Extract the (x, y) coordinate from the center of the cell holding the provided text.  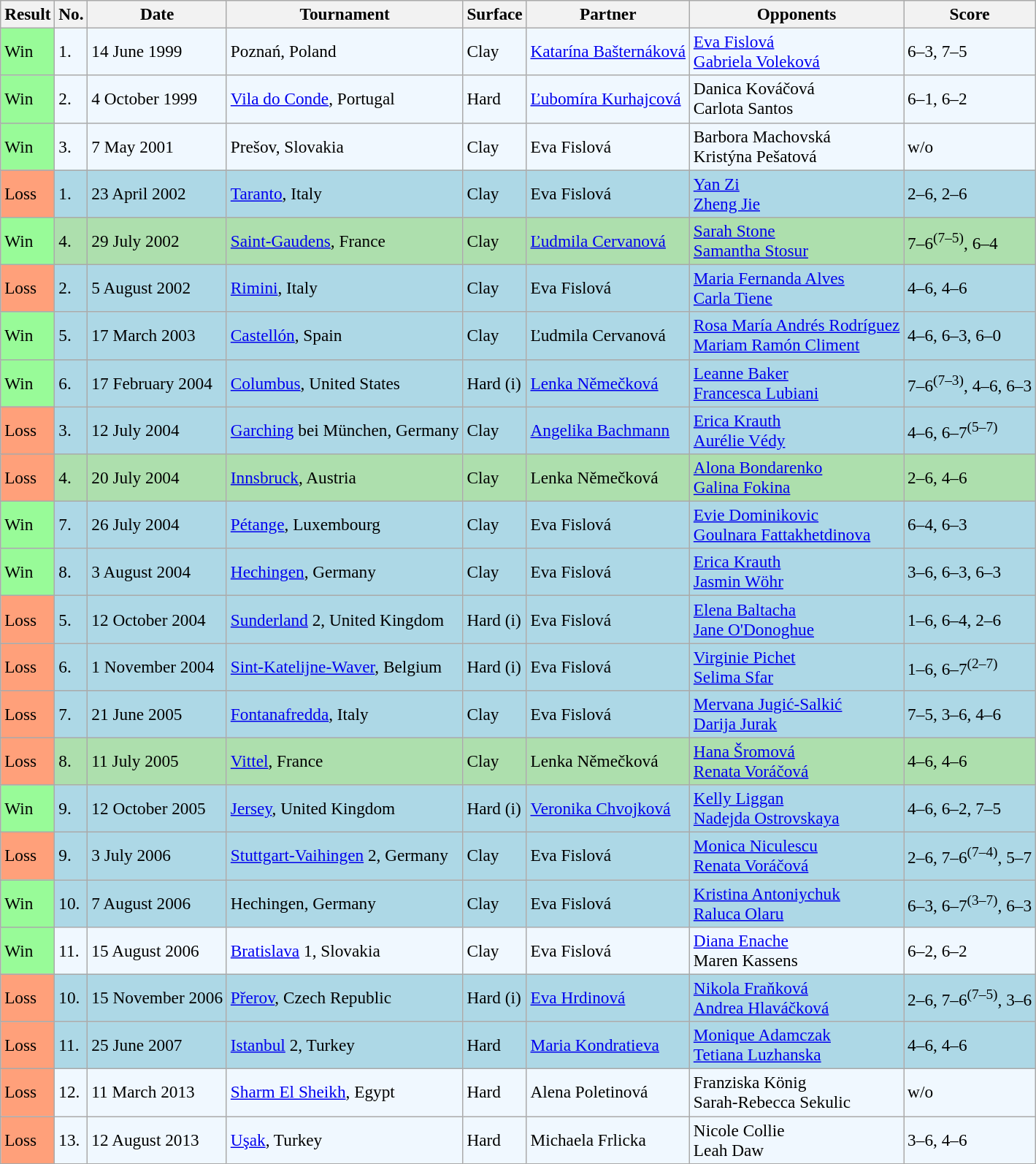
12. (72, 1092)
Rimini, Italy (345, 288)
Monique Adamczak Tetiana Luzhanska (796, 1044)
No. (72, 14)
4 October 1999 (157, 99)
Nikola Fraňková Andrea Hlaváčková (796, 998)
4–6, 6–7(5–7) (970, 429)
3 August 2004 (157, 573)
15 August 2006 (157, 951)
Result (28, 14)
3 July 2006 (157, 856)
6–3, 7–5 (970, 51)
14 June 1999 (157, 51)
2–6, 7–6(7–4), 5–7 (970, 856)
Erica Krauth Aurélie Védy (796, 429)
Saint-Gaudens, France (345, 241)
6–2, 6–2 (970, 951)
Elena Baltacha Jane O'Donoghue (796, 619)
Castellón, Spain (345, 336)
Poznań, Poland (345, 51)
2–6, 2–6 (970, 193)
Ľubomíra Kurhajcová (607, 99)
Barbora Machovská Kristýna Pešatová (796, 146)
Sint-Katelijne-Waver, Belgium (345, 666)
6–3, 6–7(3–7), 6–3 (970, 903)
7 May 2001 (157, 146)
Prešov, Slovakia (345, 146)
Michaela Frlicka (607, 1139)
Sarah Stone Samantha Stosur (796, 241)
13. (72, 1139)
7 August 2006 (157, 903)
29 July 2002 (157, 241)
7–6(7–3), 4–6, 6–3 (970, 383)
Tournament (345, 14)
21 June 2005 (157, 714)
Vittel, France (345, 761)
15 November 2006 (157, 998)
17 February 2004 (157, 383)
25 June 2007 (157, 1044)
Leanne Baker Francesca Lubiani (796, 383)
1–6, 6–4, 2–6 (970, 619)
6–1, 6–2 (970, 99)
Franziska König Sarah-Rebecca Sekulic (796, 1092)
Pétange, Luxembourg (345, 524)
Taranto, Italy (345, 193)
Yan Zi Zheng Jie (796, 193)
11 July 2005 (157, 761)
Alona Bondarenko Galina Fokina (796, 478)
Opponents (796, 14)
Surface (495, 14)
Přerov, Czech Republic (345, 998)
Hana Šromová Renata Voráčová (796, 761)
12 October 2004 (157, 619)
3–6, 4–6 (970, 1139)
Monica Niculescu Renata Voráčová (796, 856)
12 October 2005 (157, 809)
Score (970, 14)
1–6, 6–7(2–7) (970, 666)
Alena Poletinová (607, 1092)
11 March 2013 (157, 1092)
26 July 2004 (157, 524)
Kelly Liggan Nadejda Ostrovskaya (796, 809)
Erica Krauth Jasmin Wöhr (796, 573)
Fontanafredda, Italy (345, 714)
Nicole Collie Leah Daw (796, 1139)
Sharm El Sheikh, Egypt (345, 1092)
Angelika Bachmann (607, 429)
Stuttgart-Vaihingen 2, Germany (345, 856)
7–6(7–5), 6–4 (970, 241)
Veronika Chvojková (607, 809)
20 July 2004 (157, 478)
Maria Fernanda Alves Carla Tiene (796, 288)
4–6, 6–2, 7–5 (970, 809)
Kristina Antoniychuk Raluca Olaru (796, 903)
2–6, 7–6(7–5), 3–6 (970, 998)
Evie Dominikovic Goulnara Fattakhetdinova (796, 524)
Mervana Jugić-Salkić Darija Jurak (796, 714)
Date (157, 14)
5 August 2002 (157, 288)
17 March 2003 (157, 336)
Diana Enache Maren Kassens (796, 951)
Sunderland 2, United Kingdom (345, 619)
Virginie Pichet Selima Sfar (796, 666)
23 April 2002 (157, 193)
Innsbruck, Austria (345, 478)
1 November 2004 (157, 666)
Uşak, Turkey (345, 1139)
12 August 2013 (157, 1139)
Istanbul 2, Turkey (345, 1044)
3–6, 6–3, 6–3 (970, 573)
Jersey, United Kingdom (345, 809)
Katarína Bašternáková (607, 51)
Maria Kondratieva (607, 1044)
Garching bei München, Germany (345, 429)
4–6, 6–3, 6–0 (970, 336)
Partner (607, 14)
Vila do Conde, Portugal (345, 99)
Danica Kováčová Carlota Santos (796, 99)
Bratislava 1, Slovakia (345, 951)
12 July 2004 (157, 429)
Eva Hrdinová (607, 998)
7–5, 3–6, 4–6 (970, 714)
Columbus, United States (345, 383)
Rosa María Andrés Rodríguez Mariam Ramón Climent (796, 336)
2–6, 4–6 (970, 478)
6–4, 6–3 (970, 524)
Eva Fislová Gabriela Voleková (796, 51)
